Return the (x, y) coordinate for the center point of the cell that contains the specified text.  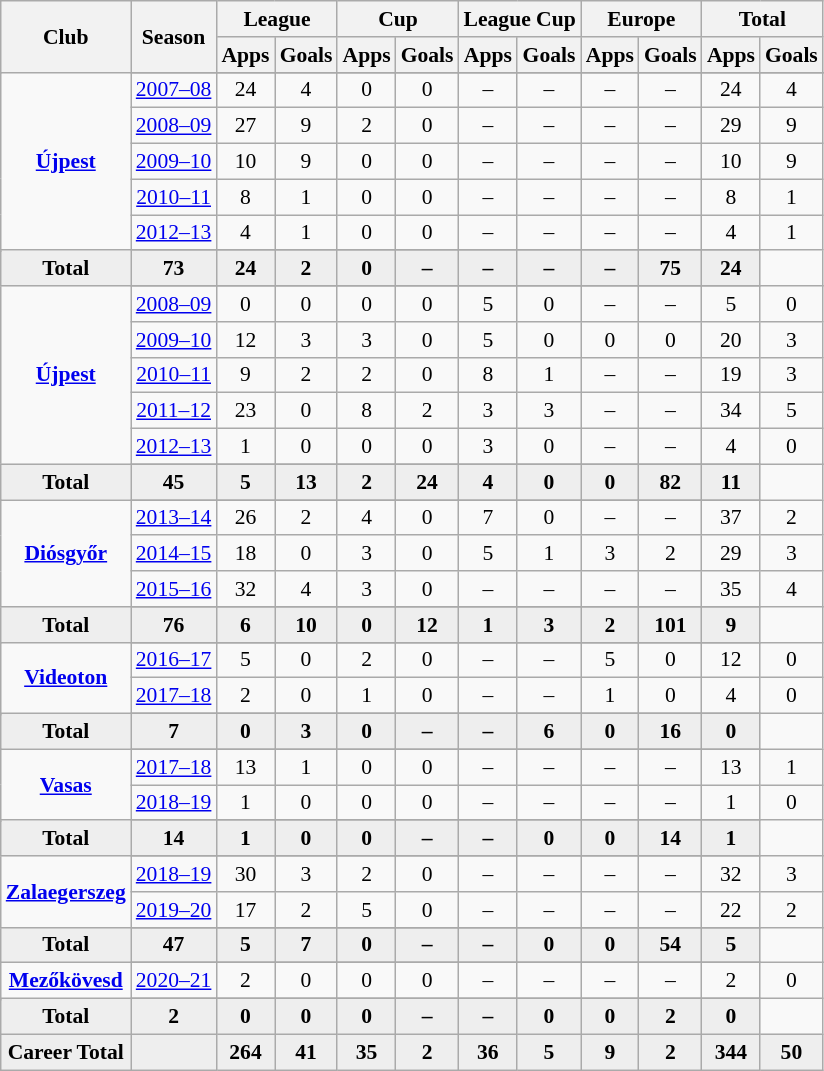
2015–16 (174, 589)
82 (670, 482)
Season (174, 36)
2016–17 (174, 660)
Mezőkövesd (66, 981)
2011–12 (174, 411)
75 (670, 269)
Europe (642, 19)
20 (731, 340)
Videoton (66, 678)
2020–21 (174, 981)
36 (488, 1052)
34 (731, 411)
11 (731, 482)
2007–08 (174, 90)
50 (792, 1052)
22 (731, 910)
54 (670, 945)
2019–20 (174, 910)
41 (306, 1052)
18 (245, 554)
League (276, 19)
23 (245, 411)
344 (731, 1052)
47 (174, 945)
2013–14 (174, 518)
Zalaegerszeg (66, 892)
27 (245, 126)
37 (731, 518)
Cup (398, 19)
2014–15 (174, 554)
Diósgyőr (66, 554)
73 (174, 269)
League Cup (520, 19)
264 (245, 1052)
30 (245, 874)
45 (174, 482)
101 (670, 625)
17 (245, 910)
Vasas (66, 784)
19 (731, 375)
76 (174, 625)
Club (66, 36)
Career Total (66, 1052)
26 (245, 518)
16 (670, 732)
